Locate the cell with the specified text and output its [x, y] center coordinate. 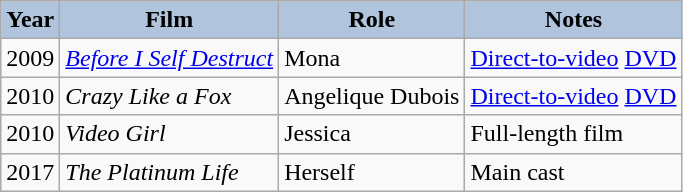
The Platinum Life [170, 172]
Role [372, 20]
Notes [574, 20]
Video Girl [170, 134]
Mona [372, 58]
2009 [30, 58]
Year [30, 20]
Before I Self Destruct [170, 58]
2017 [30, 172]
Film [170, 20]
Full-length film [574, 134]
Herself [372, 172]
Jessica [372, 134]
Main cast [574, 172]
Crazy Like a Fox [170, 96]
Angelique Dubois [372, 96]
